Return (x, y) of the center of cell containing provided text 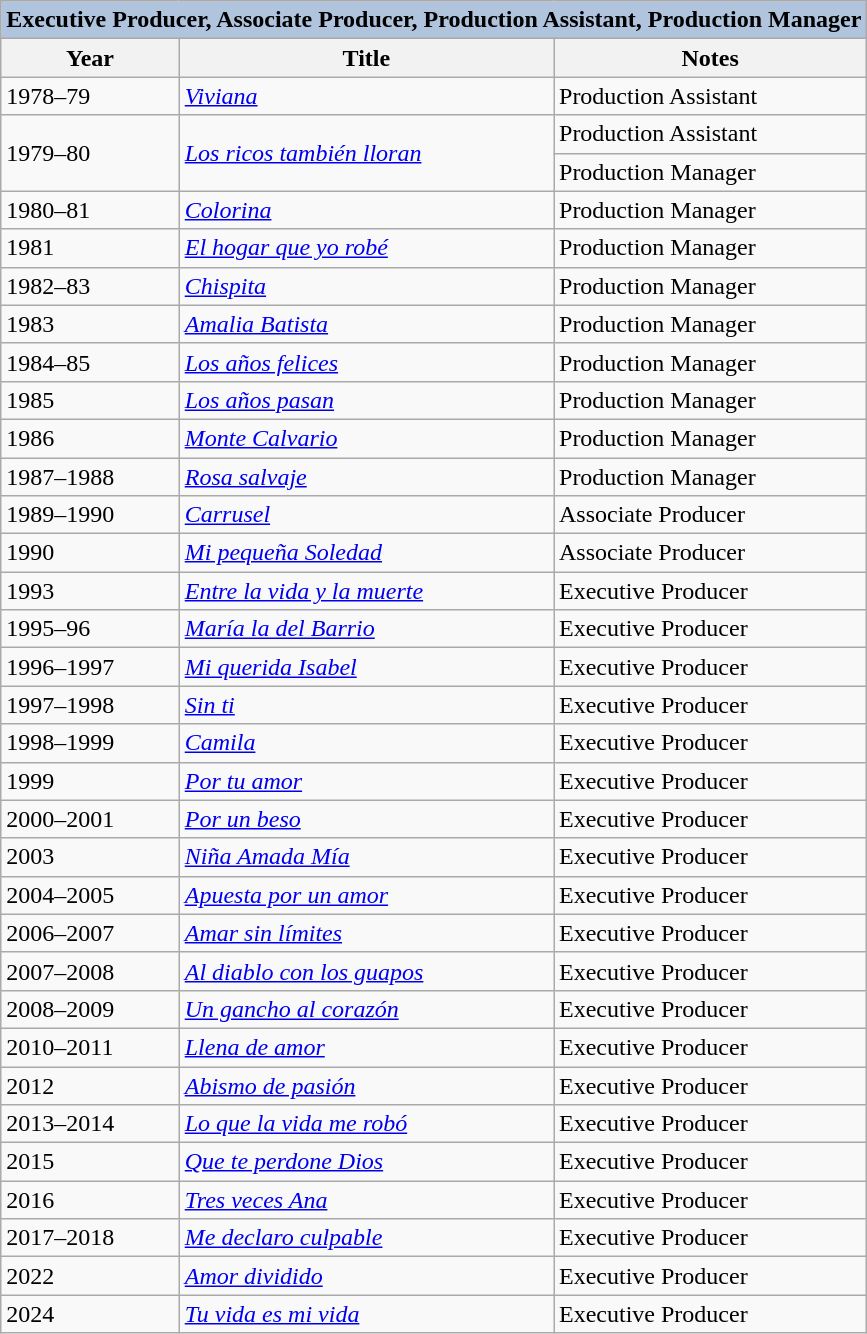
Los años pasan (366, 400)
Executive Producer, Associate Producer, Production Assistant, Production Manager (434, 20)
Por tu amor (366, 781)
1993 (90, 591)
2000–2001 (90, 819)
2016 (90, 1200)
2004–2005 (90, 895)
María la del Barrio (366, 629)
Los años felices (366, 362)
Al diablo con los guapos (366, 971)
1979–80 (90, 153)
Niña Amada Mía (366, 857)
Apuesta por un amor (366, 895)
1987–1988 (90, 477)
1996–1997 (90, 667)
Me declaro culpable (366, 1238)
1995–96 (90, 629)
2024 (90, 1314)
2013–2014 (90, 1124)
2017–2018 (90, 1238)
Por un beso (366, 819)
Tres veces Ana (366, 1200)
Chispita (366, 286)
2022 (90, 1276)
2015 (90, 1162)
2003 (90, 857)
Mi pequeña Soledad (366, 553)
2008–2009 (90, 1009)
Amar sin límites (366, 933)
2010–2011 (90, 1047)
Carrusel (366, 515)
Un gancho al corazón (366, 1009)
Lo que la vida me robó (366, 1124)
2006–2007 (90, 933)
Llena de amor (366, 1047)
1986 (90, 438)
1989–1990 (90, 515)
Year (90, 58)
1999 (90, 781)
1985 (90, 400)
Colorina (366, 210)
1980–81 (90, 210)
2007–2008 (90, 971)
El hogar que yo robé (366, 248)
Viviana (366, 96)
2012 (90, 1085)
1978–79 (90, 96)
1984–85 (90, 362)
1982–83 (90, 286)
Mi querida Isabel (366, 667)
Sin ti (366, 705)
Los ricos también lloran (366, 153)
Notes (710, 58)
1990 (90, 553)
Monte Calvario (366, 438)
Rosa salvaje (366, 477)
1998–1999 (90, 743)
Abismo de pasión (366, 1085)
1997–1998 (90, 705)
Amalia Batista (366, 324)
1981 (90, 248)
1983 (90, 324)
Tu vida es mi vida (366, 1314)
Que te perdone Dios (366, 1162)
Entre la vida y la muerte (366, 591)
Amor dividido (366, 1276)
Camila (366, 743)
Title (366, 58)
